Search for the cell housing the specified text and yield its (X, Y) center coordinate. 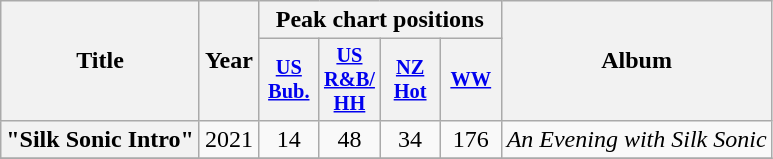
14 (288, 139)
Peak chart positions (380, 20)
Year (228, 61)
An Evening with Silk Sonic (636, 139)
NZHot (410, 80)
34 (410, 139)
176 (470, 139)
USR&B/HH (350, 80)
48 (350, 139)
2021 (228, 139)
USBub. (288, 80)
"Silk Sonic Intro" (100, 139)
Title (100, 61)
WW (470, 80)
Album (636, 61)
